Search for the cell housing the specified text and yield its [x, y] center coordinate. 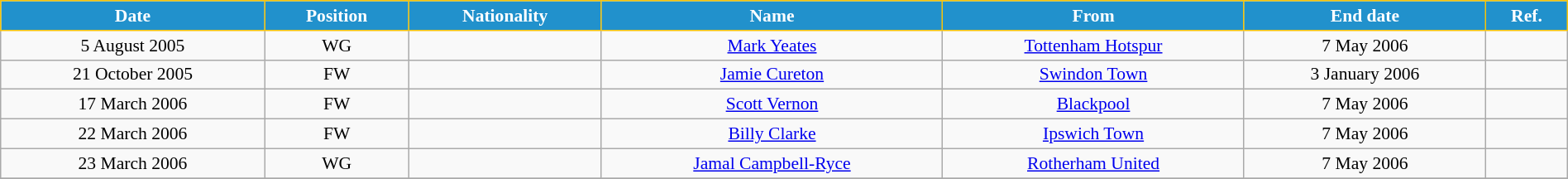
End date [1365, 16]
Name [772, 16]
Date [132, 16]
Billy Clarke [772, 134]
21 October 2005 [132, 75]
Tottenham Hotspur [1093, 46]
Swindon Town [1093, 75]
Ref. [1527, 16]
23 March 2006 [132, 163]
Ipswich Town [1093, 134]
3 January 2006 [1365, 75]
From [1093, 16]
Blackpool [1093, 104]
Position [337, 16]
5 August 2005 [132, 46]
Nationality [504, 16]
Scott Vernon [772, 104]
Mark Yeates [772, 46]
Jamie Cureton [772, 75]
22 March 2006 [132, 134]
Rotherham United [1093, 163]
17 March 2006 [132, 104]
Jamal Campbell-Ryce [772, 163]
